From the cell containing the given text, extract its center point as [X, Y] coordinate. 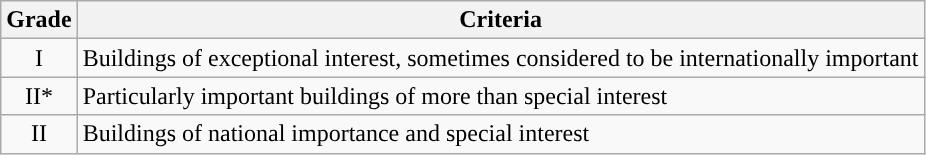
Buildings of exceptional interest, sometimes considered to be internationally important [500, 58]
II [39, 134]
I [39, 58]
Buildings of national importance and special interest [500, 134]
Grade [39, 20]
Particularly important buildings of more than special interest [500, 96]
II* [39, 96]
Criteria [500, 20]
